Output the [x, y] coordinate of the center of the cell containing the given text.  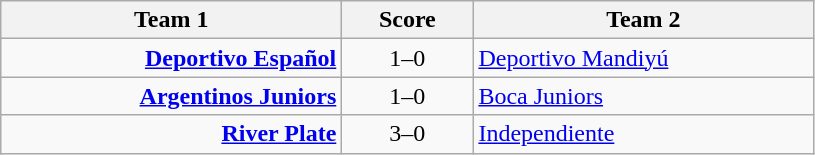
3–0 [408, 134]
Score [408, 20]
Independiente [644, 134]
Deportivo Español [172, 58]
Boca Juniors [644, 96]
Team 2 [644, 20]
River Plate [172, 134]
Deportivo Mandiyú [644, 58]
Team 1 [172, 20]
Argentinos Juniors [172, 96]
